Provide the (x, y) coordinate of the cell's center where the given text is located.  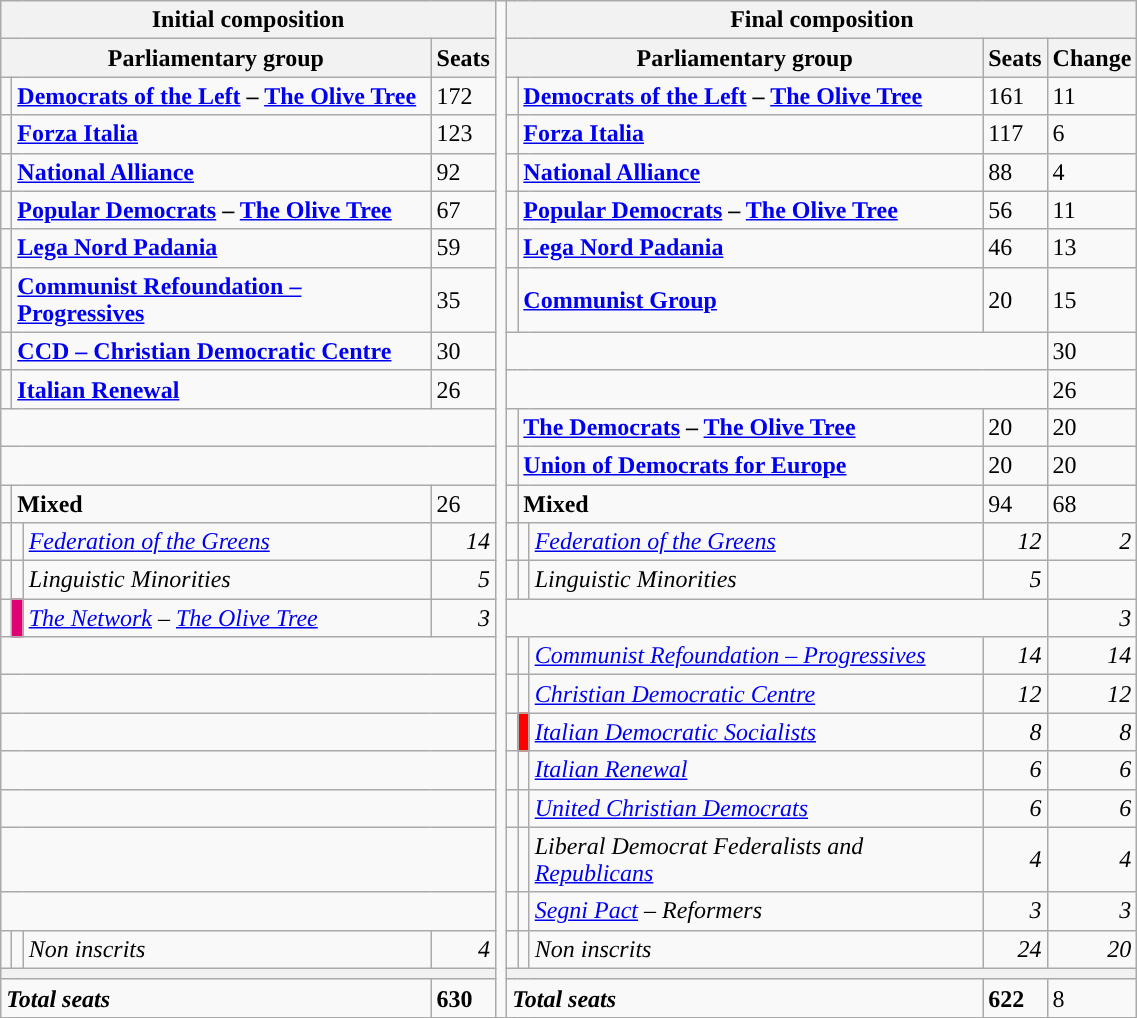
15 (1092, 300)
92 (463, 172)
630 (463, 998)
94 (1015, 503)
Union of Democrats for Europe (750, 465)
Liberal Democrat Federalists and Republicans (756, 860)
68 (1092, 503)
13 (1092, 248)
The Network – The Olive Tree (227, 618)
Initial composition (248, 20)
622 (1015, 998)
172 (463, 96)
2 (1092, 542)
46 (1015, 248)
35 (463, 300)
67 (463, 210)
161 (1015, 96)
Communist Group (750, 300)
Italian Democratic Socialists (756, 732)
Segni Pact – Reformers (756, 911)
CCD – Christian Democratic Centre (222, 351)
59 (463, 248)
Christian Democratic Centre (756, 694)
56 (1015, 210)
88 (1015, 172)
Final composition (822, 20)
Change (1092, 58)
The Democrats – The Olive Tree (750, 427)
117 (1015, 134)
24 (1015, 949)
United Christian Democrats (756, 808)
123 (463, 134)
